Capture the cell that displays the provided text and extract its (x, y) central coordinate. 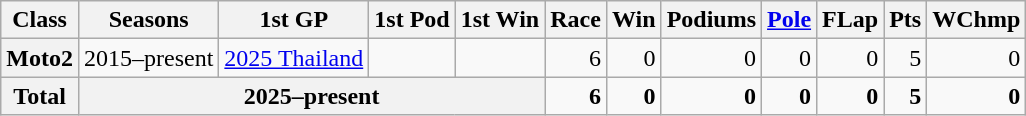
Moto2 (40, 58)
Race (576, 20)
1st Win (500, 20)
FLap (850, 20)
2025–present (311, 96)
Seasons (148, 20)
1st GP (294, 20)
Class (40, 20)
2025 Thailand (294, 58)
2015–present (148, 58)
1st Pod (412, 20)
Win (634, 20)
Podiums (711, 20)
Pole (790, 20)
Total (40, 96)
Pts (906, 20)
WChmp (976, 20)
